Output the (X, Y) coordinate of the center of the cell containing the given text.  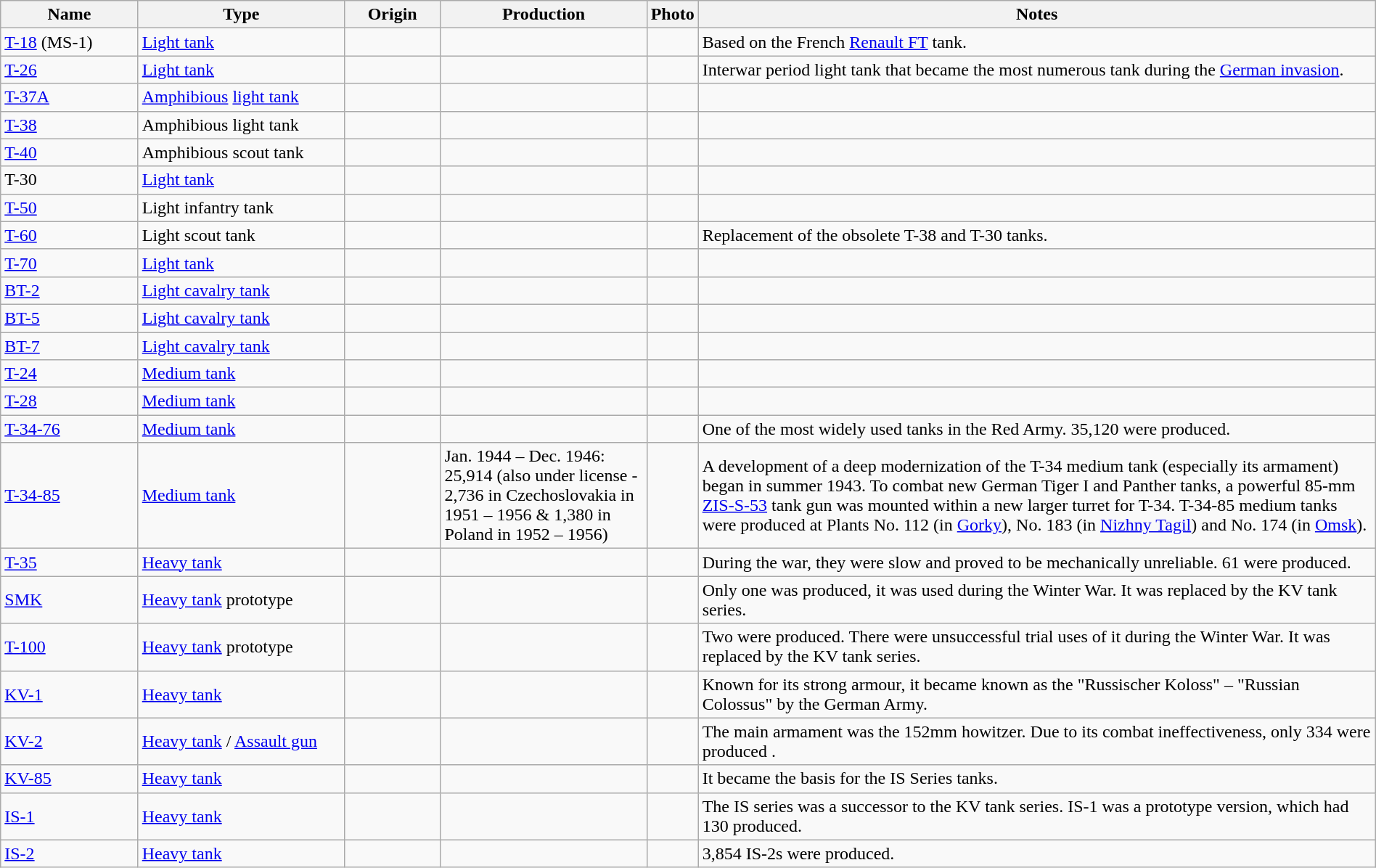
T-38 (70, 125)
3,854 IS-2s were produced. (1036, 853)
Based on the French Renault FT tank. (1036, 42)
T-100 (70, 647)
Photo (672, 15)
T-40 (70, 152)
Jan. 1944 – Dec. 1946: 25,914 (also under license - 2,736 in Czechoslovakia in 1951 – 1956 & 1,380 in Poland in 1952 – 1956) (544, 496)
Amphibious scout tank (241, 152)
During the war, they were slow and proved to be mechanically unreliable. 61 were produced. (1036, 562)
SMK (70, 599)
The main armament was the 152mm howitzer. Due to its combat ineffectiveness, only 334 were produced . (1036, 742)
T-37A (70, 97)
Production (544, 15)
KV-2 (70, 742)
IS-2 (70, 853)
Name (70, 15)
T-30 (70, 180)
Only one was produced, it was used during the Winter War. It was replaced by the KV tank series. (1036, 599)
T-60 (70, 235)
BT-2 (70, 290)
Interwar period light tank that became the most numerous tank during the German invasion. (1036, 70)
Light infantry tank (241, 208)
BT-5 (70, 318)
Type (241, 15)
KV-85 (70, 779)
T-18 (MS-1) (70, 42)
Known for its strong armour, it became known as the "Russischer Koloss" – "Russian Colossus" by the German Army. (1036, 694)
It became the basis for the IS Series tanks. (1036, 779)
T-24 (70, 374)
KV-1 (70, 694)
T-70 (70, 263)
T-26 (70, 70)
Replacement of the obsolete T-38 and T-30 tanks. (1036, 235)
T-50 (70, 208)
Notes (1036, 15)
The IS series was a successor to the KV tank series. IS-1 was a prototype version, which had 130 produced. (1036, 816)
T-34-85 (70, 496)
Two were produced. There were unsuccessful trial uses of it during the Winter War. It was replaced by the KV tank series. (1036, 647)
T-28 (70, 401)
BT-7 (70, 346)
Origin (392, 15)
IS-1 (70, 816)
One of the most widely used tanks in the Red Army. 35,120 were produced. (1036, 429)
Heavy tank / Assault gun (241, 742)
T-34-76 (70, 429)
Light scout tank (241, 235)
T-35 (70, 562)
